Provide the [X, Y] coordinate of the cell's center where the given text is located.  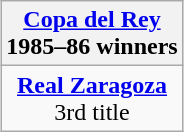
Real Zaragoza3rd title [92, 98]
Copa del Rey1985–86 winners [92, 34]
